Find where the given text appears and provide that cell's center as (x, y) coordinate. 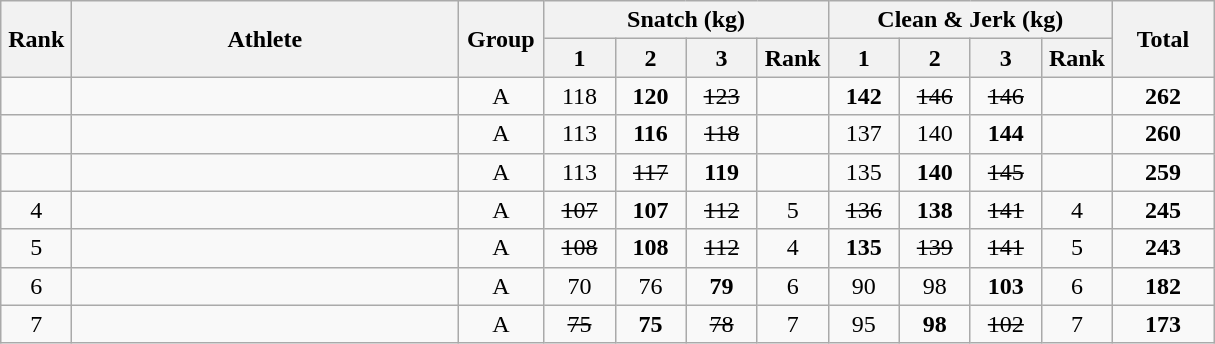
145 (1006, 172)
182 (1162, 286)
Total (1162, 39)
Group (501, 39)
116 (650, 134)
123 (722, 96)
76 (650, 286)
Snatch (kg) (686, 20)
Athlete (265, 39)
139 (934, 248)
95 (864, 324)
259 (1162, 172)
120 (650, 96)
243 (1162, 248)
70 (580, 286)
90 (864, 286)
137 (864, 134)
117 (650, 172)
138 (934, 210)
262 (1162, 96)
142 (864, 96)
144 (1006, 134)
79 (722, 286)
119 (722, 172)
260 (1162, 134)
173 (1162, 324)
245 (1162, 210)
102 (1006, 324)
103 (1006, 286)
136 (864, 210)
78 (722, 324)
Clean & Jerk (kg) (970, 20)
